Extract the [X, Y] coordinate from the center of the cell holding the provided text.  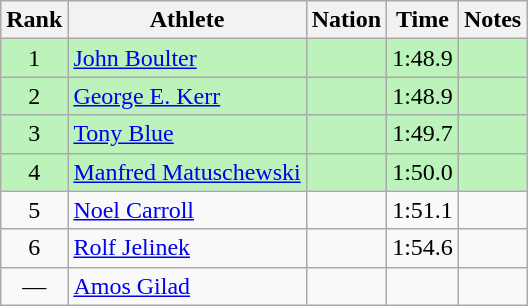
1:50.0 [423, 172]
5 [34, 210]
Athlete [187, 20]
Notes [492, 20]
1 [34, 58]
1:51.1 [423, 210]
3 [34, 134]
Tony Blue [187, 134]
— [34, 286]
Nation [346, 20]
2 [34, 96]
George E. Kerr [187, 96]
1:54.6 [423, 248]
John Boulter [187, 58]
Amos Gilad [187, 286]
1:49.7 [423, 134]
Rank [34, 20]
Manfred Matuschewski [187, 172]
Time [423, 20]
6 [34, 248]
Noel Carroll [187, 210]
Rolf Jelinek [187, 248]
4 [34, 172]
